Extract the [X, Y] coordinate from the center of the cell holding the provided text.  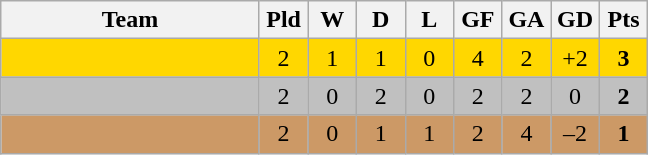
Team [130, 20]
L [430, 20]
+2 [576, 58]
3 [624, 58]
D [380, 20]
–2 [576, 134]
GF [478, 20]
GA [526, 20]
GD [576, 20]
Pld [284, 20]
Pts [624, 20]
W [332, 20]
